For the text-containing cell, return its midpoint in (X, Y) coordinate format. 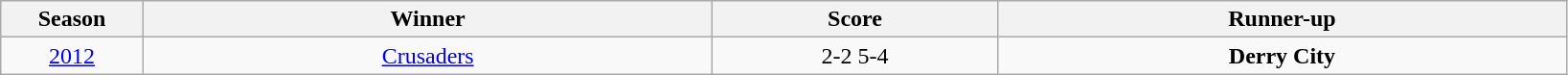
Season (73, 19)
Runner-up (1282, 19)
Winner (427, 19)
2012 (73, 56)
Score (854, 19)
Crusaders (427, 56)
Derry City (1282, 56)
2-2 5-4 (854, 56)
